Extract the [X, Y] coordinate from the center of the cell holding the provided text.  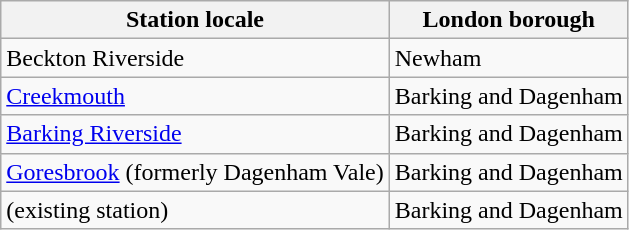
Creekmouth [195, 96]
Station locale [195, 20]
(existing station) [195, 210]
London borough [508, 20]
Beckton Riverside [195, 58]
Newham [508, 58]
Goresbrook (formerly Dagenham Vale) [195, 172]
Barking Riverside [195, 134]
